Search for the cell housing the specified text and yield its (x, y) center coordinate. 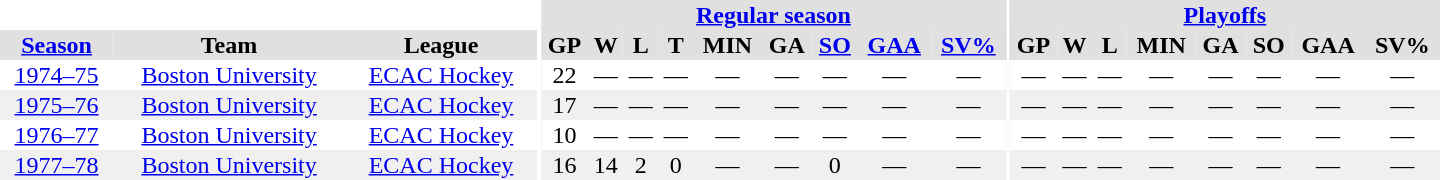
14 (606, 165)
10 (564, 135)
League (441, 45)
T (676, 45)
2 (640, 165)
17 (564, 105)
16 (564, 165)
1976–77 (56, 135)
Team (229, 45)
Playoffs (1225, 15)
1975–76 (56, 105)
1974–75 (56, 75)
1977–78 (56, 165)
Season (56, 45)
Regular season (774, 15)
22 (564, 75)
